Capture the cell that displays the provided text and extract its (X, Y) central coordinate. 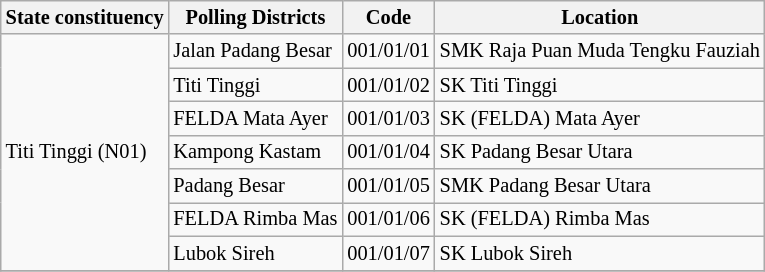
001/01/05 (388, 186)
SK Lubok Sireh (600, 253)
001/01/03 (388, 118)
Padang Besar (255, 186)
Kampong Kastam (255, 152)
SMK Raja Puan Muda Tengku Fauziah (600, 51)
SK (FELDA) Mata Ayer (600, 118)
Titi Tinggi (N01) (85, 152)
FELDA Rimba Mas (255, 219)
SMK Padang Besar Utara (600, 186)
001/01/06 (388, 219)
Polling Districts (255, 17)
FELDA Mata Ayer (255, 118)
Titi Tinggi (255, 85)
001/01/02 (388, 85)
SK (FELDA) Rimba Mas (600, 219)
001/01/07 (388, 253)
State constituency (85, 17)
Lubok Sireh (255, 253)
001/01/01 (388, 51)
SK Padang Besar Utara (600, 152)
SK Titi Tinggi (600, 85)
Code (388, 17)
Location (600, 17)
001/01/04 (388, 152)
Jalan Padang Besar (255, 51)
